Capture the cell that displays the provided text and extract its [X, Y] central coordinate. 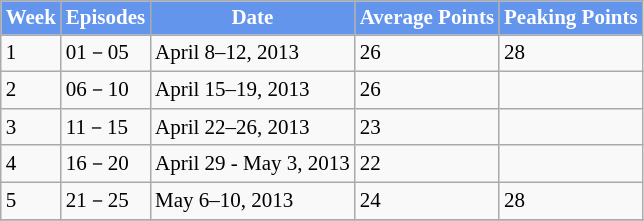
May 6–10, 2013 [252, 200]
23 [427, 126]
01－05 [106, 54]
April 29 - May 3, 2013 [252, 164]
April 8–12, 2013 [252, 54]
24 [427, 200]
4 [31, 164]
April 15–19, 2013 [252, 90]
21－25 [106, 200]
2 [31, 90]
Average Points [427, 18]
Date [252, 18]
Week [31, 18]
06－10 [106, 90]
1 [31, 54]
5 [31, 200]
16－20 [106, 164]
April 22–26, 2013 [252, 126]
Episodes [106, 18]
22 [427, 164]
11－15 [106, 126]
3 [31, 126]
Peaking Points [571, 18]
